Scan for the cell matching the given text and deliver its [x, y] coordinate at center. 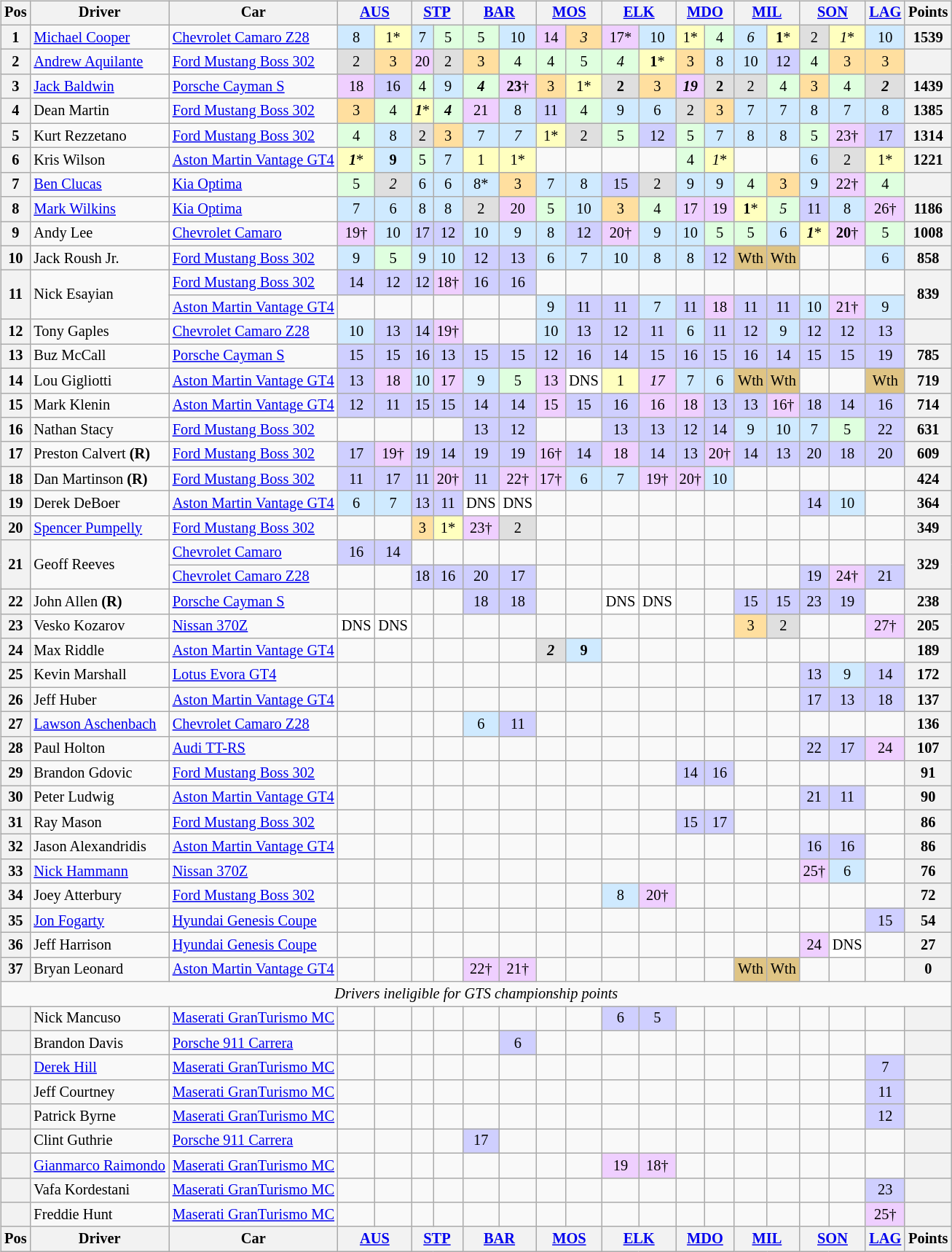
Bryan Leonard [99, 969]
238 [928, 601]
26 [15, 700]
Audi TT-RS [253, 748]
424 [928, 479]
54 [928, 920]
839 [928, 294]
29 [15, 773]
Andrew Aquilante [99, 62]
Joey Atterbury [99, 896]
Peter Ludwig [99, 798]
34 [15, 896]
Drivers ineligible for GTS championship points [476, 994]
26† [885, 209]
0 [928, 969]
Jeff Huber [99, 700]
32 [15, 847]
719 [928, 380]
631 [928, 430]
28 [15, 748]
1539 [928, 37]
Buz McCall [99, 356]
Vesko Kozarov [99, 626]
Vafa Kordestani [99, 1190]
Ben Clucas [99, 184]
Patrick Byrne [99, 1116]
136 [928, 724]
91 [928, 773]
1008 [928, 234]
Lotus Evora GT4 [253, 675]
Tony Gaples [99, 332]
Nick Hammann [99, 872]
Nathan Stacy [99, 430]
Nick Mancuso [99, 1019]
785 [928, 356]
Brandon Davis [99, 1043]
349 [928, 528]
Kurt Rezzetano [99, 136]
30 [15, 798]
24† [847, 577]
Preston Calvert (R) [99, 454]
714 [928, 405]
Jon Fogarty [99, 920]
John Allen (R) [99, 601]
Kevin Marshall [99, 675]
8* [481, 184]
Nick Esayian [99, 294]
Dean Martin [99, 111]
Geoff Reeves [99, 564]
17† [551, 479]
90 [928, 798]
1439 [928, 87]
Derek Hill [99, 1068]
Spencer Pumpelly [99, 528]
Freddie Hunt [99, 1215]
36 [15, 945]
609 [928, 454]
Ray Mason [99, 822]
1385 [928, 111]
137 [928, 700]
Kris Wilson [99, 160]
172 [928, 675]
107 [928, 748]
33 [15, 872]
25 [15, 675]
1314 [928, 136]
35 [15, 920]
1186 [928, 209]
Jeff Courtney [99, 1092]
27† [885, 626]
Jack Baldwin [99, 87]
Paul Holton [99, 748]
Brandon Gdovic [99, 773]
205 [928, 626]
Lawson Aschenbach [99, 724]
Michael Cooper [99, 37]
329 [928, 564]
Clint Guthrie [99, 1141]
1221 [928, 160]
Derek DeBoer [99, 504]
Andy Lee [99, 234]
72 [928, 896]
364 [928, 504]
Jack Roush Jr. [99, 258]
Jason Alexandridis [99, 847]
Max Riddle [99, 651]
Dan Martinson (R) [99, 479]
Mark Klenin [99, 405]
17* [621, 37]
858 [928, 258]
Jeff Harrison [99, 945]
76 [928, 872]
Mark Wilkins [99, 209]
37 [15, 969]
Gianmarco Raimondo [99, 1165]
189 [928, 651]
Lou Gigliotti [99, 380]
31 [15, 822]
